Determine the [x, y] coordinate at the center of the cell enclosing the given text.  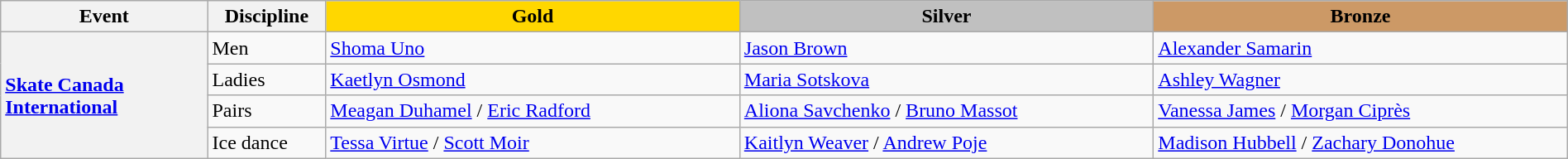
Silver [946, 17]
Gold [533, 17]
Discipline [266, 17]
Ice dance [266, 142]
Jason Brown [946, 48]
Meagan Duhamel / Eric Radford [533, 111]
Alexander Samarin [1360, 48]
Vanessa James / Morgan Ciprès [1360, 111]
Kaetlyn Osmond [533, 79]
Shoma Uno [533, 48]
Madison Hubbell / Zachary Donohue [1360, 142]
Skate Canada International [104, 95]
Bronze [1360, 17]
Maria Sotskova [946, 79]
Aliona Savchenko / Bruno Massot [946, 111]
Pairs [266, 111]
Men [266, 48]
Tessa Virtue / Scott Moir [533, 142]
Ladies [266, 79]
Event [104, 17]
Kaitlyn Weaver / Andrew Poje [946, 142]
Ashley Wagner [1360, 79]
